Identify which cell holds the provided text, then report its [X, Y] central coordinate. 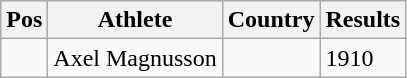
Country [271, 20]
Axel Magnusson [135, 58]
Athlete [135, 20]
Results [363, 20]
Pos [24, 20]
1910 [363, 58]
